Detect which cell encompasses the target text, then output its [X, Y] center coordinate. 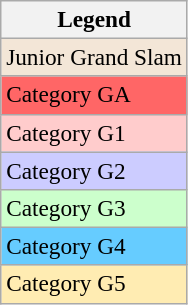
Category G5 [94, 284]
Category G3 [94, 208]
Category G4 [94, 246]
Legend [94, 19]
Category G2 [94, 170]
Category GA [94, 95]
Category G1 [94, 133]
Junior Grand Slam [94, 57]
